Search for the cell housing the specified text and yield its [X, Y] center coordinate. 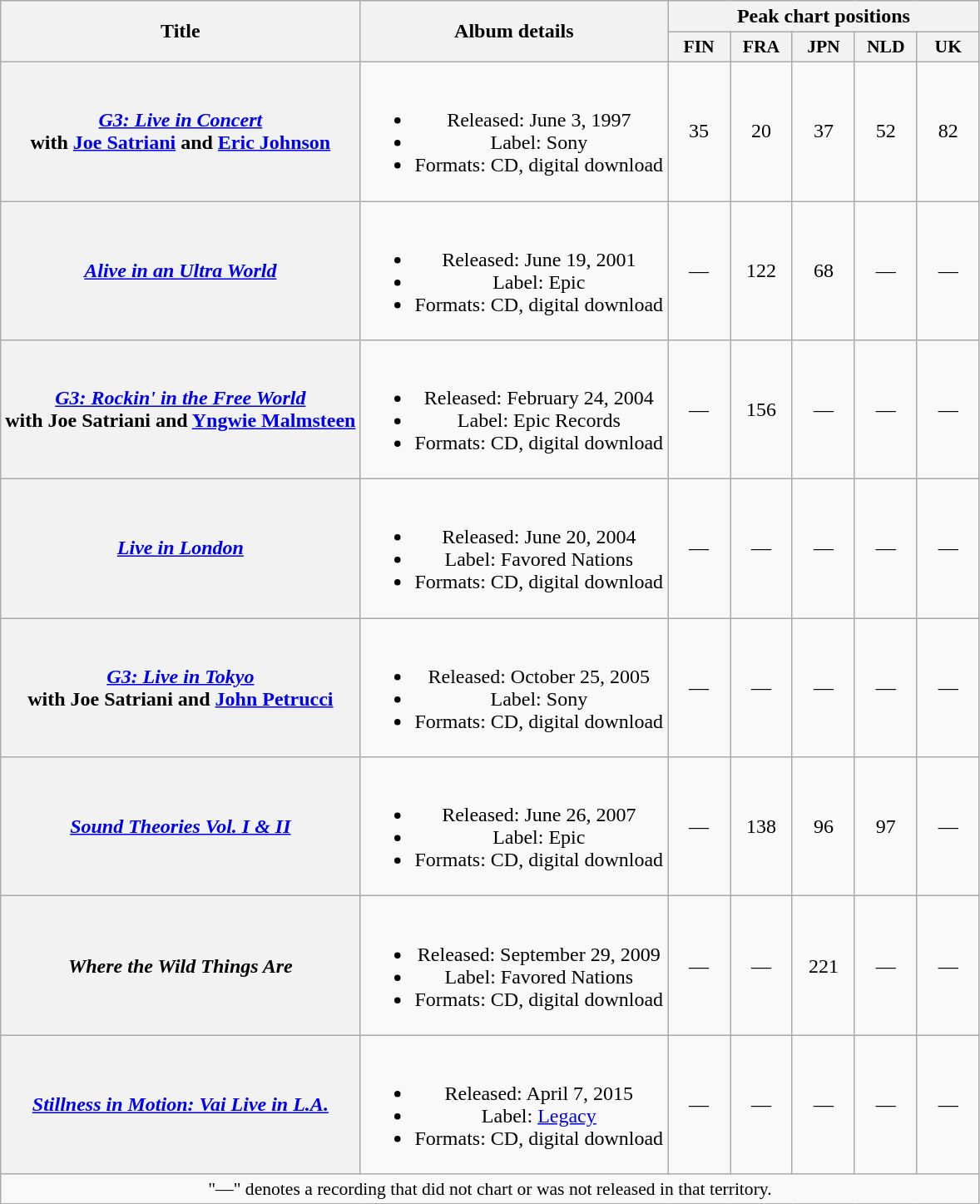
Live in London [181, 549]
82 [948, 131]
68 [824, 271]
JPN [824, 47]
Peak chart positions [824, 17]
FRA [762, 47]
Stillness in Motion: Vai Live in L.A. [181, 1105]
Released: June 26, 2007Label: EpicFormats: CD, digital download [514, 827]
Released: October 25, 2005Label: SonyFormats: CD, digital download [514, 687]
Album details [514, 32]
20 [762, 131]
138 [762, 827]
96 [824, 827]
52 [885, 131]
Alive in an Ultra World [181, 271]
G3: Live in Concertwith Joe Satriani and Eric Johnson [181, 131]
FIN [699, 47]
UK [948, 47]
"—" denotes a recording that did not chart or was not released in that territory. [490, 1189]
NLD [885, 47]
Released: February 24, 2004Label: Epic RecordsFormats: CD, digital download [514, 409]
G3: Rockin' in the Free Worldwith Joe Satriani and Yngwie Malmsteen [181, 409]
Released: June 3, 1997Label: SonyFormats: CD, digital download [514, 131]
G3: Live in Tokyowith Joe Satriani and John Petrucci [181, 687]
35 [699, 131]
Released: April 7, 2015Label: LegacyFormats: CD, digital download [514, 1105]
Released: September 29, 2009Label: Favored NationsFormats: CD, digital download [514, 965]
Sound Theories Vol. I & II [181, 827]
221 [824, 965]
97 [885, 827]
156 [762, 409]
Released: June 19, 2001Label: EpicFormats: CD, digital download [514, 271]
Released: June 20, 2004Label: Favored NationsFormats: CD, digital download [514, 549]
122 [762, 271]
Where the Wild Things Are [181, 965]
Title [181, 32]
37 [824, 131]
